Pinpoint the cell where the given text exists, returning its (X, Y) midpoint coordinate. 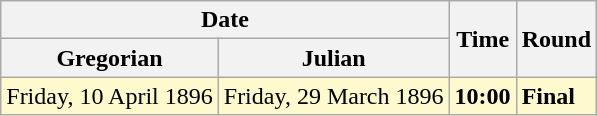
Date (225, 20)
Round (556, 39)
Time (482, 39)
Friday, 29 March 1896 (334, 96)
Julian (334, 58)
10:00 (482, 96)
Friday, 10 April 1896 (110, 96)
Final (556, 96)
Gregorian (110, 58)
